For the text-containing cell, return its midpoint in [x, y] coordinate format. 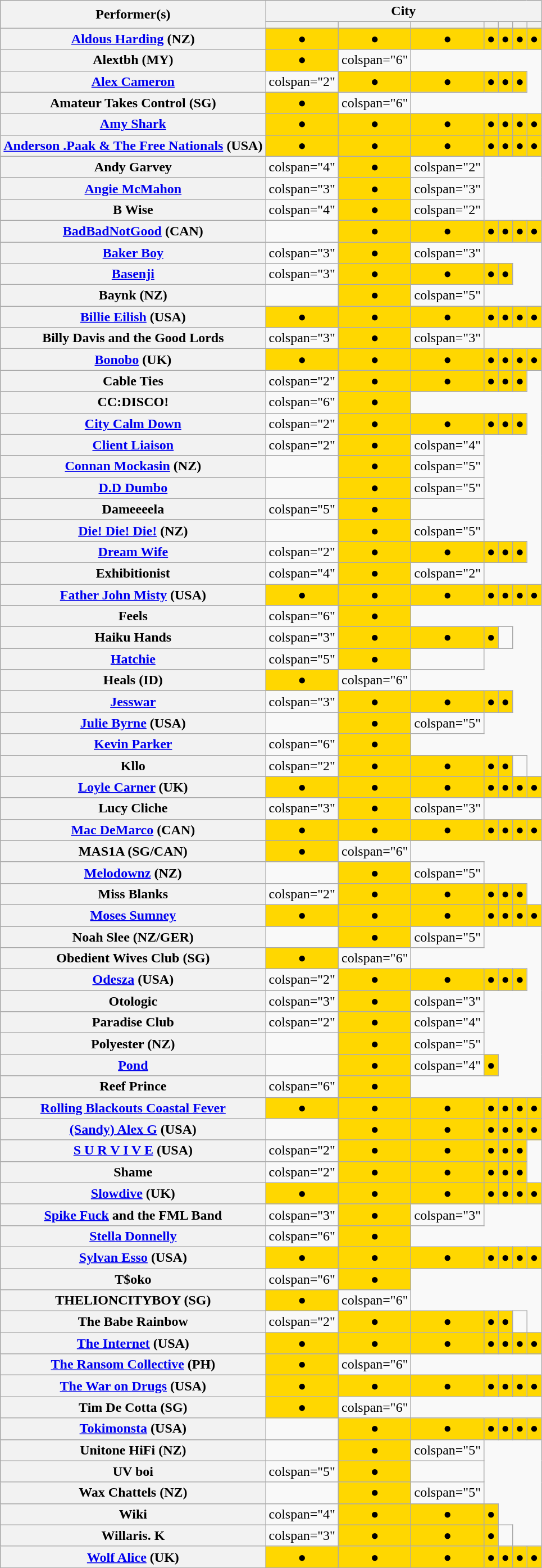
BadBadNotGood (CAN) [133, 231]
Amy Shark [133, 124]
Melodownz (NZ) [133, 872]
Moses Sumney [133, 915]
Odesza (USA) [133, 980]
UV boi [133, 1471]
MAS1A (SG/CAN) [133, 851]
Hatchie [133, 659]
Sylvan Esso (USA) [133, 1257]
Andy Garvey [133, 167]
Father John Misty (USA) [133, 595]
Angie McMahon [133, 188]
Dream Wife [133, 552]
City Calm Down [133, 424]
The Internet (USA) [133, 1343]
Reef Prince [133, 1087]
The Ransom Collective (PH) [133, 1365]
Feels [133, 616]
Heals (ID) [133, 680]
Otologic [133, 1001]
Wolf Alice (UK) [133, 1557]
B Wise [133, 210]
Billy Davis and the Good Lords [133, 338]
(Sandy) Alex G (USA) [133, 1129]
CC:DISCO! [133, 402]
Spike Fuck and the FML Band [133, 1215]
Haiku Hands [133, 638]
Kevin Parker [133, 744]
Bonobo (UK) [133, 360]
Tokimonsta (USA) [133, 1429]
Connan Mockasin (NZ) [133, 466]
Wax Chattels (NZ) [133, 1493]
Baynk (NZ) [133, 296]
Performer(s) [133, 15]
Billie Eilish (USA) [133, 317]
Noah Slee (NZ/GER) [133, 937]
Alex Cameron [133, 81]
Julie Byrne (USA) [133, 723]
Lucy Cliche [133, 808]
Loyle Carner (UK) [133, 787]
The Babe Rainbow [133, 1322]
Unitone HiFi (NZ) [133, 1450]
Anderson .Paak & The Free Nationals (USA) [133, 146]
Dameeeela [133, 509]
The War on Drugs (USA) [133, 1386]
Baker Boy [133, 252]
Mac DeMarco (CAN) [133, 830]
Paradise Club [133, 1022]
Willaris. K [133, 1535]
Shame [133, 1172]
Tim De Cotta (SG) [133, 1407]
Stella Donnelly [133, 1236]
Miss Blanks [133, 894]
Alextbh (MY) [133, 60]
THELIONCITYBOY (SG) [133, 1301]
D.D Dumbo [133, 488]
Client Liaison [133, 445]
Slowdive (UK) [133, 1193]
Jesswar [133, 702]
Rolling Blackouts Coastal Fever [133, 1108]
Cable Ties [133, 381]
Basenji [133, 274]
T$oko [133, 1279]
Exhibitionist [133, 573]
Polyester (NZ) [133, 1044]
Pond [133, 1065]
Obedient Wives Club (SG) [133, 958]
Aldous Harding (NZ) [133, 39]
City [403, 11]
S U R V I V E (USA) [133, 1151]
Die! Die! Die! (NZ) [133, 530]
Wiki [133, 1514]
Kllo [133, 766]
Amateur Takes Control (SG) [133, 103]
